Locate the cell with the specified text and output its (x, y) center coordinate. 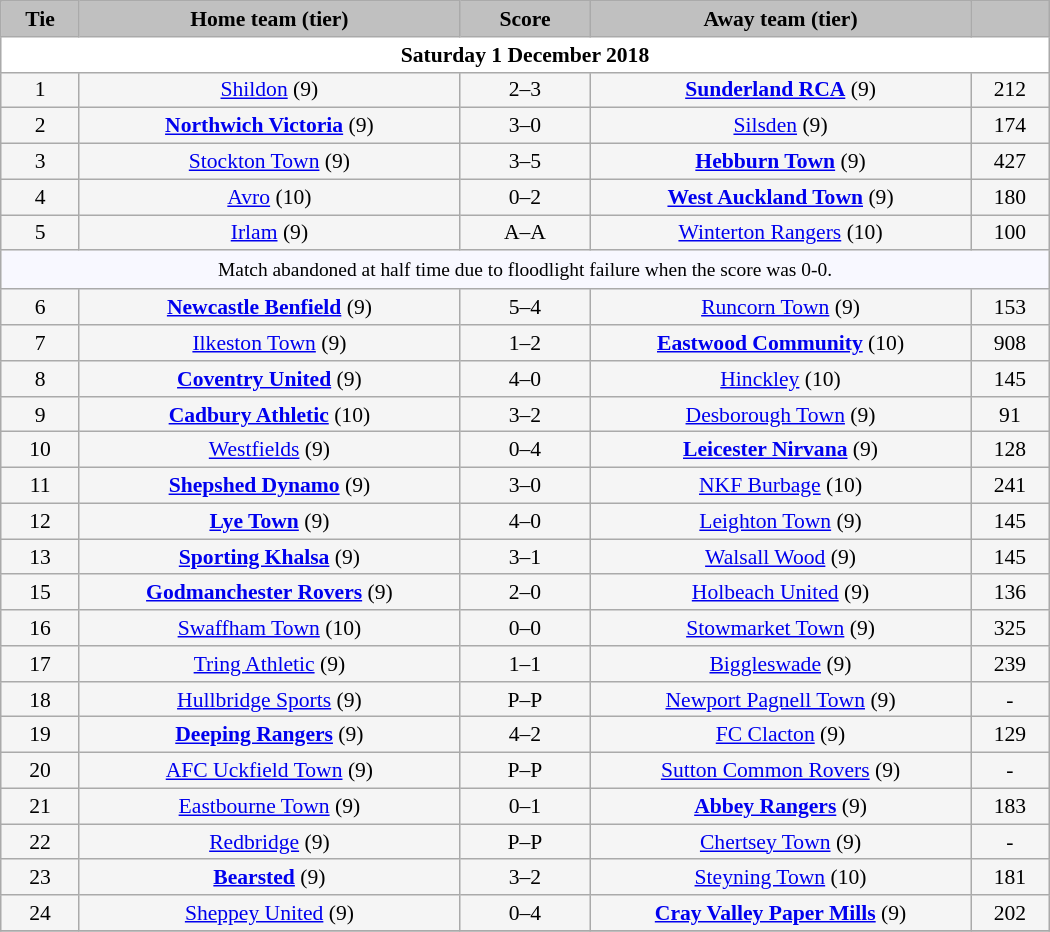
Irlam (9) (269, 233)
Steyning Town (10) (781, 878)
180 (1010, 197)
5 (40, 233)
Walsall Wood (9) (781, 557)
128 (1010, 450)
21 (40, 806)
Score (524, 19)
A–A (524, 233)
8 (40, 379)
Leighton Town (9) (781, 522)
Eastbourne Town (9) (269, 806)
AFC Uckfield Town (9) (269, 771)
Deeping Rangers (9) (269, 735)
Runcorn Town (9) (781, 308)
0–2 (524, 197)
Redbridge (9) (269, 842)
Bearsted (9) (269, 878)
Coventry United (9) (269, 379)
Sunderland RCA (9) (781, 90)
Stockton Town (9) (269, 162)
7 (40, 343)
Cray Valley Paper Mills (9) (781, 913)
Avro (10) (269, 197)
Newport Pagnell Town (9) (781, 700)
0–0 (524, 628)
Leicester Nirvana (9) (781, 450)
Tring Athletic (9) (269, 664)
325 (1010, 628)
Eastwood Community (10) (781, 343)
6 (40, 308)
Home team (tier) (269, 19)
Abbey Rangers (9) (781, 806)
153 (1010, 308)
Sutton Common Rovers (9) (781, 771)
Chertsey Town (9) (781, 842)
Sporting Khalsa (9) (269, 557)
Holbeach United (9) (781, 593)
22 (40, 842)
9 (40, 415)
12 (40, 522)
Swaffham Town (10) (269, 628)
Hinckley (10) (781, 379)
Biggleswade (9) (781, 664)
3–5 (524, 162)
23 (40, 878)
Shildon (9) (269, 90)
5–4 (524, 308)
Desborough Town (9) (781, 415)
Hebburn Town (9) (781, 162)
136 (1010, 593)
100 (1010, 233)
202 (1010, 913)
Shepshed Dynamo (9) (269, 486)
Stowmarket Town (9) (781, 628)
241 (1010, 486)
Cadbury Athletic (10) (269, 415)
Away team (tier) (781, 19)
Northwich Victoria (9) (269, 126)
Lye Town (9) (269, 522)
Hullbridge Sports (9) (269, 700)
15 (40, 593)
1–1 (524, 664)
Ilkeston Town (9) (269, 343)
20 (40, 771)
183 (1010, 806)
2–0 (524, 593)
4 (40, 197)
Sheppey United (9) (269, 913)
24 (40, 913)
West Auckland Town (9) (781, 197)
Match abandoned at half time due to floodlight failure when the score was 0-0. (525, 270)
FC Clacton (9) (781, 735)
181 (1010, 878)
1 (40, 90)
239 (1010, 664)
Silsden (9) (781, 126)
212 (1010, 90)
Winterton Rangers (10) (781, 233)
11 (40, 486)
91 (1010, 415)
18 (40, 700)
19 (40, 735)
13 (40, 557)
10 (40, 450)
3–1 (524, 557)
NKF Burbage (10) (781, 486)
2 (40, 126)
4–2 (524, 735)
908 (1010, 343)
Westfields (9) (269, 450)
129 (1010, 735)
2–3 (524, 90)
3 (40, 162)
Newcastle Benfield (9) (269, 308)
174 (1010, 126)
17 (40, 664)
0–1 (524, 806)
427 (1010, 162)
Godmanchester Rovers (9) (269, 593)
1–2 (524, 343)
Tie (40, 19)
Saturday 1 December 2018 (525, 55)
16 (40, 628)
